Capture the cell that displays the provided text and extract its (X, Y) central coordinate. 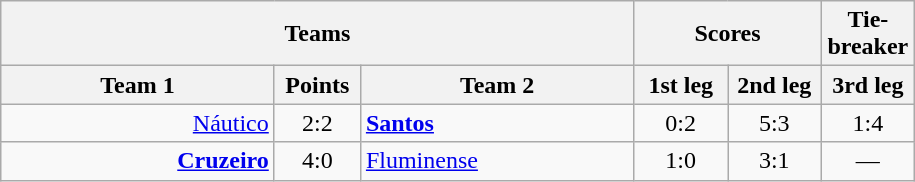
0:2 (681, 123)
Náutico (138, 123)
Fluminense (497, 161)
Santos (497, 123)
Team 1 (138, 85)
3:1 (775, 161)
4:0 (317, 161)
2nd leg (775, 85)
Points (317, 85)
5:3 (775, 123)
1st leg (681, 85)
Scores (728, 34)
2:2 (317, 123)
1:4 (868, 123)
Cruzeiro (138, 161)
Team 2 (497, 85)
Tie-breaker (868, 34)
Teams (318, 34)
3rd leg (868, 85)
— (868, 161)
1:0 (681, 161)
